Capture the cell that displays the provided text and extract its [x, y] central coordinate. 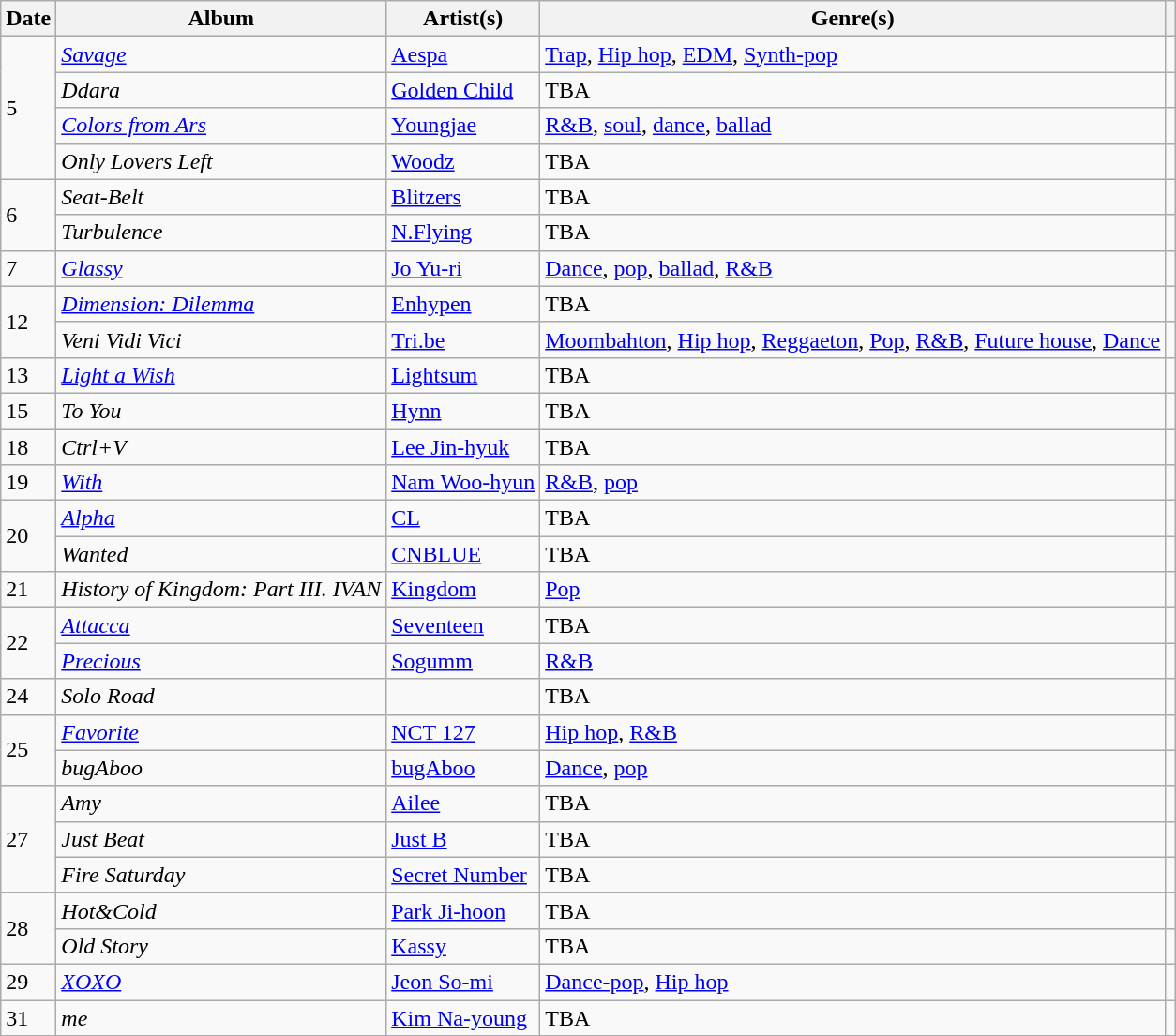
Album [221, 19]
Precious [221, 661]
Hynn [463, 411]
With [221, 483]
To You [221, 411]
15 [28, 411]
18 [28, 447]
Secret Number [463, 875]
Old Story [221, 946]
XOXO [221, 982]
24 [28, 697]
Artist(s) [463, 19]
N.Flying [463, 233]
Dance, pop, ballad, R&B [853, 268]
Solo Road [221, 697]
R&B, pop [853, 483]
Attacca [221, 625]
Amy [221, 803]
21 [28, 590]
Pop [853, 590]
Only Lovers Left [221, 161]
Youngjae [463, 126]
Seventeen [463, 625]
5 [28, 108]
Seat-Belt [221, 197]
Date [28, 19]
6 [28, 215]
Veni Vidi Vici [221, 339]
Golden Child [463, 90]
Hip hop, R&B [853, 732]
12 [28, 322]
Dimension: Dilemma [221, 304]
7 [28, 268]
me [221, 1017]
Kassy [463, 946]
NCT 127 [463, 732]
Kim Na-young [463, 1017]
Ailee [463, 803]
Sogumm [463, 661]
Kingdom [463, 590]
13 [28, 375]
CNBLUE [463, 554]
Turbulence [221, 233]
Blitzers [463, 197]
Jo Yu-ri [463, 268]
CL [463, 518]
History of Kingdom: Part III. IVAN [221, 590]
Woodz [463, 161]
19 [28, 483]
Lightsum [463, 375]
Trap, Hip hop, EDM, Synth-pop [853, 54]
Hot&Cold [221, 910]
Tri.be [463, 339]
Jeon So-mi [463, 982]
Alpha [221, 518]
Lee Jin-hyuk [463, 447]
R&B [853, 661]
Aespa [463, 54]
Glassy [221, 268]
Park Ji-hoon [463, 910]
20 [28, 536]
29 [28, 982]
Dance, pop [853, 768]
Nam Woo-hyun [463, 483]
Genre(s) [853, 19]
Ctrl+V [221, 447]
Just Beat [221, 839]
Favorite [221, 732]
Dance-pop, Hip hop [853, 982]
Light a Wish [221, 375]
Moombahton, Hip hop, Reggaeton, Pop, R&B, Future house, Dance [853, 339]
31 [28, 1017]
Fire Saturday [221, 875]
R&B, soul, dance, ballad [853, 126]
25 [28, 750]
Ddara [221, 90]
Enhypen [463, 304]
27 [28, 839]
Just B [463, 839]
28 [28, 928]
Wanted [221, 554]
Colors from Ars [221, 126]
22 [28, 643]
Savage [221, 54]
